Scan for the cell matching the given text and deliver its [x, y] coordinate at center. 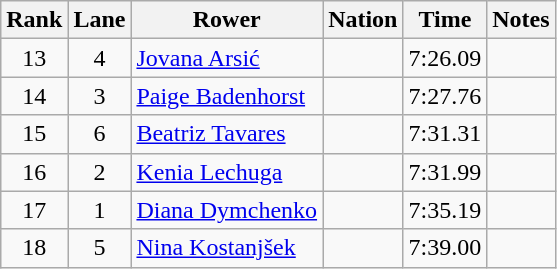
14 [34, 96]
18 [34, 248]
Time [445, 20]
Kenia Lechuga [227, 172]
17 [34, 210]
7:31.99 [445, 172]
Jovana Arsić [227, 58]
Rower [227, 20]
16 [34, 172]
6 [100, 134]
Nation [363, 20]
2 [100, 172]
7:31.31 [445, 134]
Paige Badenhorst [227, 96]
Diana Dymchenko [227, 210]
7:39.00 [445, 248]
Lane [100, 20]
Notes [521, 20]
15 [34, 134]
4 [100, 58]
7:35.19 [445, 210]
Nina Kostanjšek [227, 248]
1 [100, 210]
13 [34, 58]
Beatriz Tavares [227, 134]
7:27.76 [445, 96]
3 [100, 96]
5 [100, 248]
Rank [34, 20]
7:26.09 [445, 58]
